Pinpoint the cell where the given text exists, returning its [X, Y] midpoint coordinate. 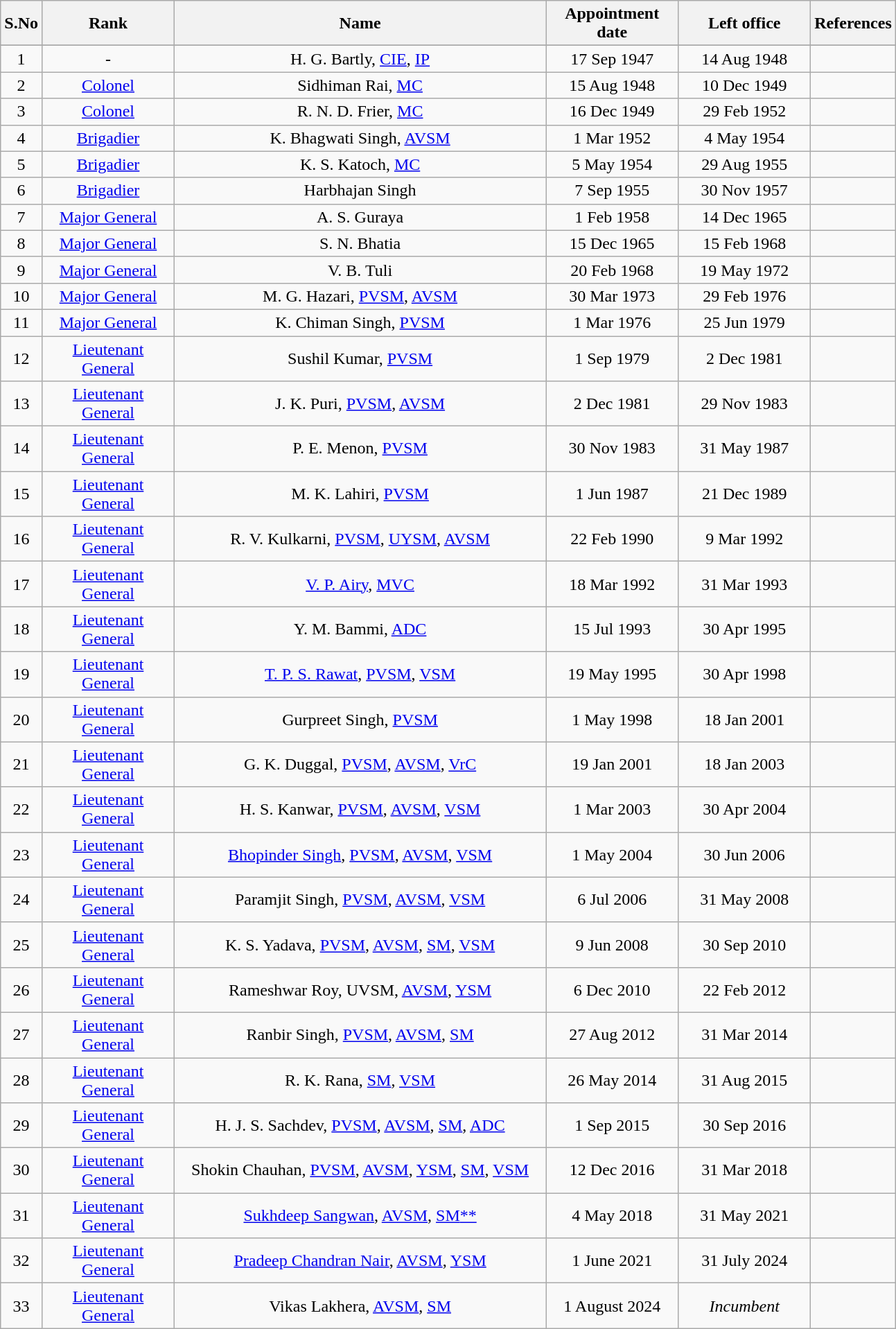
1 June 2021 [613, 1260]
25 [21, 944]
4 [21, 138]
Sidhiman Rai, MC [360, 85]
16 [21, 539]
Incumbent [744, 1306]
16 Dec 1949 [613, 112]
10 [21, 296]
18 Mar 1992 [613, 584]
S.No [21, 24]
19 [21, 674]
29 [21, 1126]
31 May 2008 [744, 900]
- [108, 59]
Bhopinder Singh, PVSM, AVSM, VSM [360, 854]
5 May 1954 [613, 164]
15 Jul 1993 [613, 629]
R. N. D. Frier, MC [360, 112]
1 [21, 59]
7 [21, 217]
30 Sep 2016 [744, 1126]
13 [21, 403]
R. V. Kulkarni, PVSM, UYSM, AVSM [360, 539]
17 Sep 1947 [613, 59]
V. B. Tuli [360, 270]
1 Mar 2003 [613, 810]
21 Dec 1989 [744, 494]
H. G. Bartly, CIE, IP [360, 59]
18 Jan 2003 [744, 764]
33 [21, 1306]
H. J. S. Sachdev, PVSM, AVSM, SM, ADC [360, 1126]
15 [21, 494]
30 Nov 1983 [613, 449]
15 Dec 1965 [613, 243]
31 [21, 1216]
S. N. Bhatia [360, 243]
A. S. Guraya [360, 217]
14 Dec 1965 [744, 217]
31 May 2021 [744, 1216]
Gurpreet Singh, PVSM [360, 720]
References [854, 24]
9 Jun 2008 [613, 944]
9 [21, 270]
6 [21, 191]
Sukhdeep Sangwan, AVSM, SM** [360, 1216]
4 May 2018 [613, 1216]
Rank [108, 24]
20 [21, 720]
32 [21, 1260]
26 May 2014 [613, 1080]
M. K. Lahiri, PVSM [360, 494]
29 Aug 1955 [744, 164]
K. S. Yadava, PVSM, AVSM, SM, VSM [360, 944]
Sushil Kumar, PVSM [360, 358]
1 August 2024 [613, 1306]
1 Sep 2015 [613, 1126]
31 May 1987 [744, 449]
Vikas Lakhera, AVSM, SM [360, 1306]
H. S. Kanwar, PVSM, AVSM, VSM [360, 810]
28 [21, 1080]
30 Sep 2010 [744, 944]
19 Jan 2001 [613, 764]
Y. M. Bammi, ADC [360, 629]
30 Nov 1957 [744, 191]
31 Mar 2018 [744, 1170]
4 May 1954 [744, 138]
29 Feb 1952 [744, 112]
30 Apr 2004 [744, 810]
6 Dec 2010 [613, 990]
T. P. S. Rawat, PVSM, VSM [360, 674]
27 Aug 2012 [613, 1034]
25 Jun 1979 [744, 322]
12 Dec 2016 [613, 1170]
Paramjit Singh, PVSM, AVSM, VSM [360, 900]
Appointment date [613, 24]
19 May 1995 [613, 674]
18 Jan 2001 [744, 720]
1 May 1998 [613, 720]
31 Mar 2014 [744, 1034]
V. P. Airy, MVC [360, 584]
Pradeep Chandran Nair, AVSM, YSM [360, 1260]
24 [21, 900]
3 [21, 112]
J. K. Puri, PVSM, AVSM [360, 403]
14 Aug 1948 [744, 59]
30 Mar 1973 [613, 296]
31 Aug 2015 [744, 1080]
23 [21, 854]
17 [21, 584]
29 Feb 1976 [744, 296]
1 Sep 1979 [613, 358]
30 [21, 1170]
6 Jul 2006 [613, 900]
M. G. Hazari, PVSM, AVSM [360, 296]
Harbhajan Singh [360, 191]
1 Mar 1952 [613, 138]
30 Apr 1995 [744, 629]
29 Nov 1983 [744, 403]
Name [360, 24]
12 [21, 358]
8 [21, 243]
1 Feb 1958 [613, 217]
30 Apr 1998 [744, 674]
R. K. Rana, SM, VSM [360, 1080]
14 [21, 449]
15 Feb 1968 [744, 243]
2 [21, 85]
1 Jun 1987 [613, 494]
Left office [744, 24]
Rameshwar Roy, UVSM, AVSM, YSM [360, 990]
18 [21, 629]
K. Bhagwati Singh, AVSM [360, 138]
27 [21, 1034]
9 Mar 1992 [744, 539]
30 Jun 2006 [744, 854]
19 May 1972 [744, 270]
K. Chiman Singh, PVSM [360, 322]
22 Feb 1990 [613, 539]
7 Sep 1955 [613, 191]
31 July 2024 [744, 1260]
1 May 2004 [613, 854]
11 [21, 322]
22 Feb 2012 [744, 990]
P. E. Menon, PVSM [360, 449]
15 Aug 1948 [613, 85]
31 Mar 1993 [744, 584]
G. K. Duggal, PVSM, AVSM, VrC [360, 764]
20 Feb 1968 [613, 270]
22 [21, 810]
26 [21, 990]
10 Dec 1949 [744, 85]
1 Mar 1976 [613, 322]
Ranbir Singh, PVSM, AVSM, SM [360, 1034]
5 [21, 164]
Shokin Chauhan, PVSM, AVSM, YSM, SM, VSM [360, 1170]
21 [21, 764]
K. S. Katoch, MC [360, 164]
